Detect which cell encompasses the target text, then output its (X, Y) center coordinate. 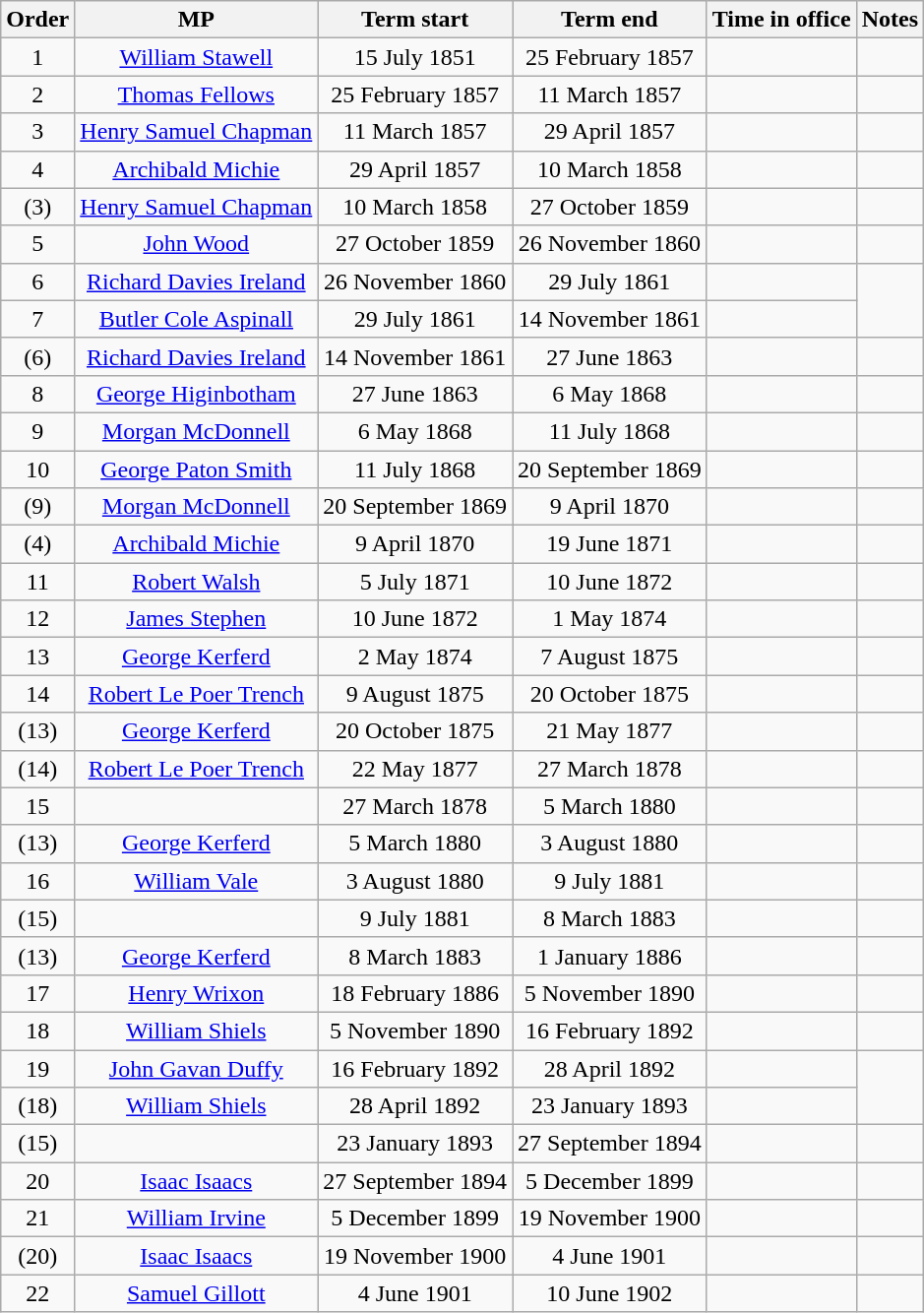
(14) (37, 769)
Henry Wrixon (197, 993)
10 (37, 469)
Term start (415, 20)
20 (37, 1181)
(20) (37, 1256)
19 (37, 1068)
16 (37, 881)
Term end (609, 20)
John Wood (197, 244)
Robert Walsh (197, 582)
14 (37, 694)
George Higinbotham (197, 394)
21 May 1877 (609, 731)
1 (37, 57)
MP (197, 20)
9 August 1875 (415, 694)
James Stephen (197, 619)
5 (37, 244)
Time in office (781, 20)
(18) (37, 1106)
2 May 1874 (415, 656)
John Gavan Duffy (197, 1068)
(3) (37, 207)
Butler Cole Aspinall (197, 319)
15 July 1851 (415, 57)
Samuel Gillott (197, 1293)
1 May 1874 (609, 619)
22 (37, 1293)
Thomas Fellows (197, 94)
Notes (890, 20)
(6) (37, 356)
8 (37, 394)
15 (37, 806)
William Irvine (197, 1219)
George Paton Smith (197, 469)
2 (37, 94)
7 August 1875 (609, 656)
(4) (37, 544)
22 May 1877 (415, 769)
18 (37, 1031)
10 June 1902 (609, 1293)
17 (37, 993)
William Vale (197, 881)
12 (37, 619)
21 (37, 1219)
1 January 1886 (609, 956)
9 (37, 431)
(9) (37, 507)
7 (37, 319)
19 June 1871 (609, 544)
4 (37, 169)
11 (37, 582)
5 July 1871 (415, 582)
William Stawell (197, 57)
6 (37, 281)
3 (37, 132)
13 (37, 656)
Order (37, 20)
18 February 1886 (415, 993)
